Find where the given text appears and provide that cell's center as [x, y] coordinate. 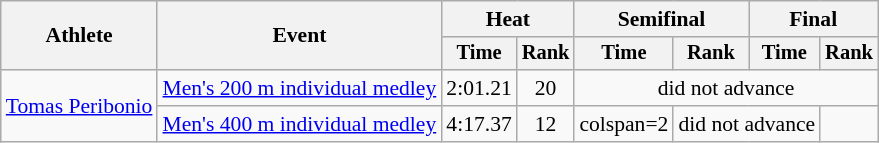
colspan=2 [624, 124]
20 [546, 88]
Semifinal [661, 19]
Heat [508, 19]
12 [546, 124]
Men's 400 m individual medley [299, 124]
Event [299, 36]
Athlete [80, 36]
4:17.37 [478, 124]
Tomas Peribonio [80, 106]
2:01.21 [478, 88]
Final [814, 19]
Men's 200 m individual medley [299, 88]
